Extract the [x, y] coordinate from the center of the cell holding the provided text.  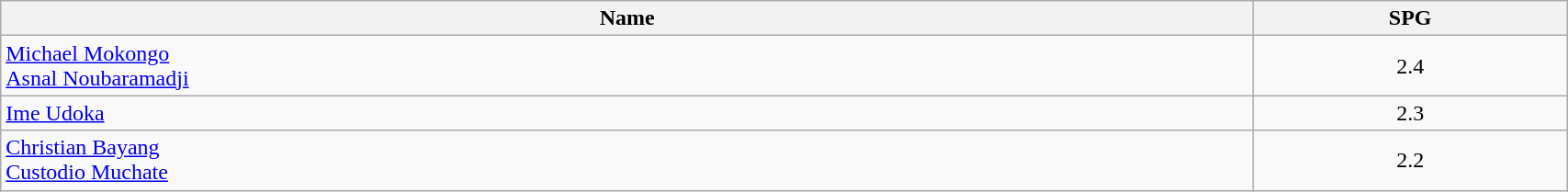
Name [627, 18]
SPG [1411, 18]
Christian Bayang Custodio Muchate [627, 160]
Ime Udoka [627, 113]
2.2 [1411, 160]
Michael Mokongo Asnal Noubaramadji [627, 66]
2.3 [1411, 113]
2.4 [1411, 66]
